Return (x, y) of the center of cell containing provided text 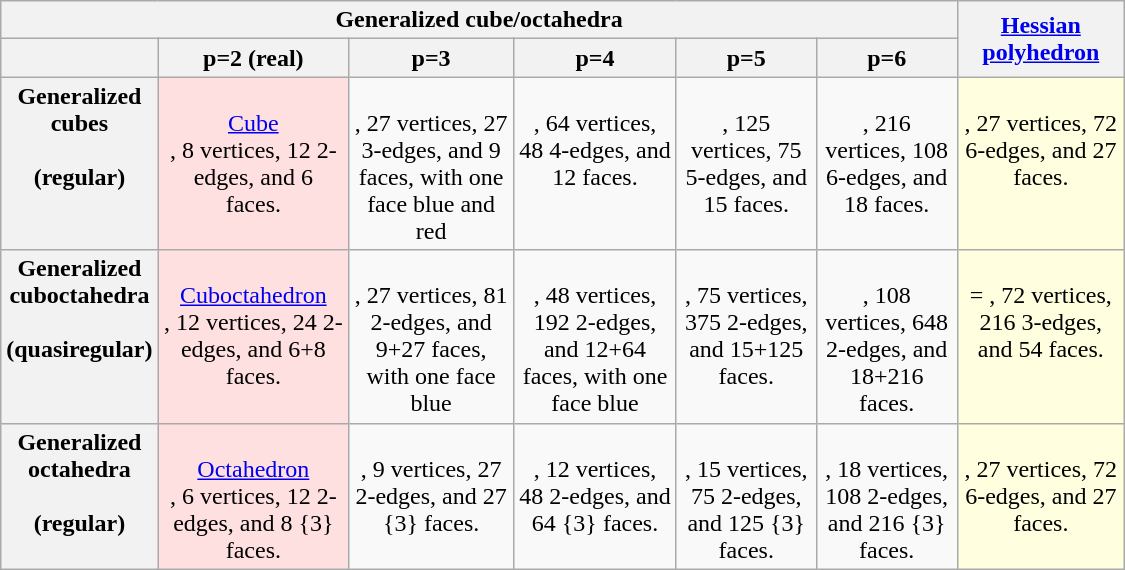
Hessian polyhedron (1040, 39)
, 12 vertices, 48 2-edges, and 64 {3} faces. (596, 496)
Generalizedoctahedra(regular) (80, 496)
Cuboctahedron, 12 vertices, 24 2-edges, and 6+8 faces. (254, 336)
, 64 vertices, 48 4-edges, and 12 faces. (596, 164)
Octahedron, 6 vertices, 12 2-edges, and 8 {3} faces. (254, 496)
Cube, 8 vertices, 12 2-edges, and 6 faces. (254, 164)
, 27 vertices, 27 3-edges, and 9 faces, with one face blue and red (432, 164)
p=6 (886, 58)
, 216 vertices, 108 6-edges, and 18 faces. (886, 164)
, 125 vertices, 75 5-edges, and 15 faces. (746, 164)
Generalizedcuboctahedra(quasiregular) (80, 336)
, 9 vertices, 27 2-edges, and 27 {3} faces. (432, 496)
Generalizedcubes(regular) (80, 164)
p=5 (746, 58)
p=3 (432, 58)
Generalized cube/octahedra (480, 20)
, 27 vertices, 81 2-edges, and 9+27 faces, with one face blue (432, 336)
, 15 vertices, 75 2-edges, and 125 {3} faces. (746, 496)
p=4 (596, 58)
, 75 vertices, 375 2-edges, and 15+125 faces. (746, 336)
, 108 vertices, 648 2-edges, and 18+216 faces. (886, 336)
, 48 vertices, 192 2-edges, and 12+64 faces, with one face blue (596, 336)
, 18 vertices, 108 2-edges, and 216 {3} faces. (886, 496)
p=2 (real) (254, 58)
= , 72 vertices, 216 3-edges, and 54 faces. (1040, 336)
